Find where the given text appears and provide that cell's center as [x, y] coordinate. 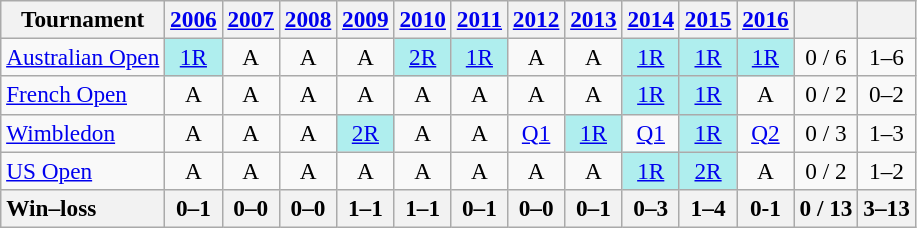
Wimbledon [83, 133]
0–2 [886, 95]
Australian Open [83, 57]
0 / 13 [826, 208]
2009 [366, 19]
1–4 [708, 208]
2012 [536, 19]
2015 [708, 19]
Q2 [766, 133]
0 / 6 [826, 57]
2014 [650, 19]
US Open [83, 170]
2013 [594, 19]
2010 [422, 19]
1–6 [886, 57]
1–2 [886, 170]
Win–loss [83, 208]
2006 [194, 19]
0 / 3 [826, 133]
2007 [250, 19]
French Open [83, 95]
Tournament [83, 19]
3–13 [886, 208]
1–3 [886, 133]
0-1 [766, 208]
2008 [308, 19]
0–3 [650, 208]
2016 [766, 19]
2011 [479, 19]
